Identify which cell holds the provided text, then report its (X, Y) central coordinate. 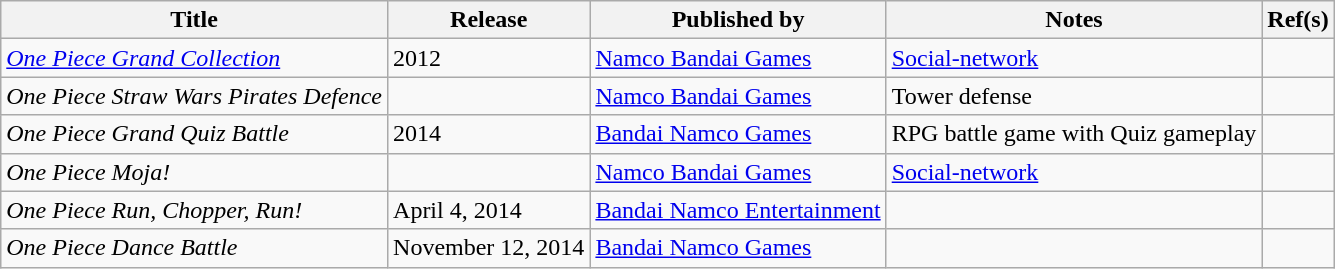
One Piece Moja! (194, 172)
Ref(s) (1298, 20)
Bandai Namco Entertainment (738, 210)
2012 (489, 58)
One Piece Grand Collection (194, 58)
Release (489, 20)
April 4, 2014 (489, 210)
One Piece Grand Quiz Battle (194, 134)
One Piece Run, Chopper, Run! (194, 210)
One Piece Dance Battle (194, 248)
RPG battle game with Quiz gameplay (1074, 134)
November 12, 2014 (489, 248)
2014 (489, 134)
Tower defense (1074, 96)
Title (194, 20)
One Piece Straw Wars Pirates Defence (194, 96)
Notes (1074, 20)
Published by (738, 20)
